Detect which cell encompasses the target text, then output its (x, y) center coordinate. 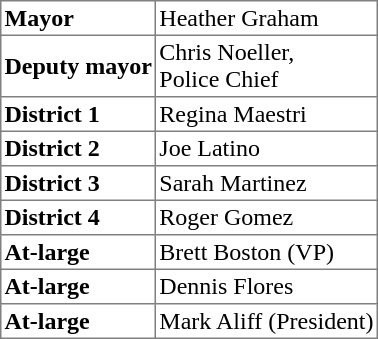
Deputy mayor (78, 66)
District 1 (78, 114)
Dennis Flores (267, 286)
Mark Aliff (President) (267, 321)
Brett Boston (VP) (267, 252)
Mayor (78, 18)
Chris Noeller,Police Chief (267, 66)
Heather Graham (267, 18)
Sarah Martinez (267, 183)
District 2 (78, 148)
District 4 (78, 217)
Roger Gomez (267, 217)
Regina Maestri (267, 114)
Joe Latino (267, 148)
District 3 (78, 183)
